Detect which cell encompasses the target text, then output its (X, Y) center coordinate. 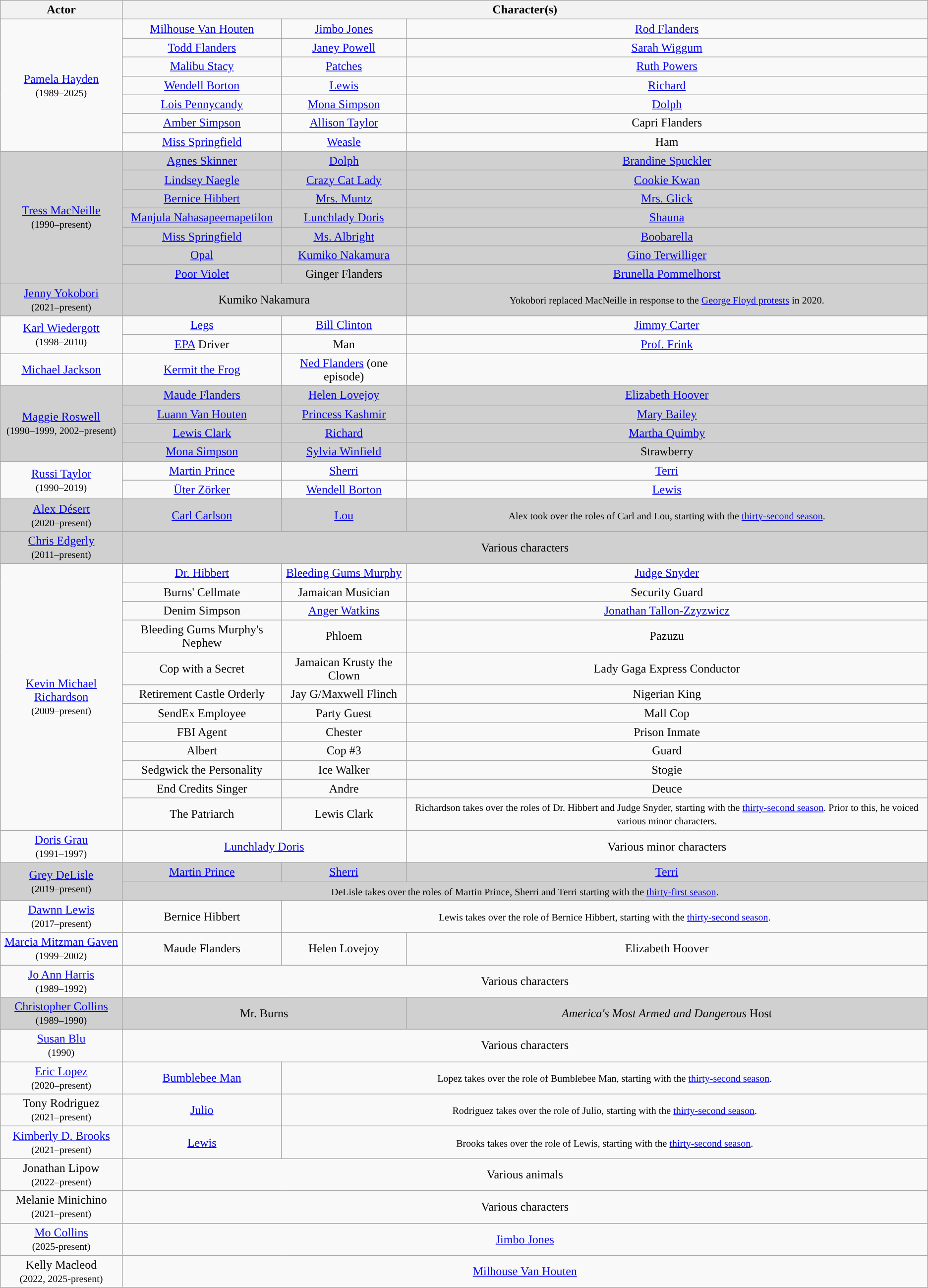
Susan Blu(1990) (61, 1045)
The Patriarch (202, 814)
Üter Zörker (202, 490)
Poor Violet (202, 274)
Bleeding Gums Murphy's Nephew (202, 637)
Guard (667, 751)
Sedgwick the Personality (202, 770)
Julio (202, 1110)
Doris Grau(1991–1997) (61, 846)
Brunella Pommelhorst (667, 274)
Marcia Mitzman Gaven(1999–2002) (61, 948)
Capri Flanders (667, 123)
Russi Taylor(1990–2019) (61, 480)
Mary Bailey (667, 414)
Boobarella (667, 237)
Princess Kashmir (344, 414)
Melanie Minichino(2021–present) (61, 1207)
Jamaican Krusty the Clown (344, 669)
Lois Pennycandy (202, 104)
Mall Cop (667, 713)
DeLisle takes over the roles of Martin Prince, Sherri and Terri starting with the thirty-first season. (524, 891)
Kevin Michael Richardson(2009–present) (61, 697)
Patches (344, 66)
Jonathan Tallon-Zzyzwicz (667, 611)
Legs (202, 325)
Allison Taylor (344, 123)
Carl Carlson (202, 515)
Ruth Powers (667, 66)
Weasle (344, 142)
Dr. Hibbert (202, 573)
Cookie Kwan (667, 180)
Nigerian King (667, 694)
Kelly Macleod(2022, 2025-present) (61, 1272)
Brandine Spuckler (667, 161)
Lopez takes over the role of Bumblebee Man, starting with the thirty-second season. (605, 1078)
Sarah Wiggum (667, 48)
Pamela Hayden(1989–2025) (61, 85)
Kermit the Frog (202, 370)
Character(s) (524, 10)
Luann Van Houten (202, 414)
Eric Lopez(2020–present) (61, 1078)
Martha Quimby (667, 433)
Dawnn Lewis(2017–present) (61, 917)
Cop #3 (344, 751)
Tony Rodriguez(2021–present) (61, 1110)
Mo Collins(2025-present) (61, 1239)
Ice Walker (344, 770)
Gino Terwilliger (667, 255)
Karl Wiedergott(1998–2010) (61, 335)
Todd Flanders (202, 48)
Prof. Frink (667, 344)
EPA Driver (202, 344)
Mr. Burns (264, 1014)
Lady Gaga Express Conductor (667, 669)
Ms. Albright (344, 237)
Jimmy Carter (667, 325)
Rod Flanders (667, 29)
Denim Simpson (202, 611)
Various minor characters (667, 846)
Maggie Roswell(1990–1999, 2002–present) (61, 424)
America's Most Armed and Dangerous Host (667, 1014)
Actor (61, 10)
Burns' Cellmate (202, 592)
Judge Snyder (667, 573)
Ginger Flanders (344, 274)
Security Guard (667, 592)
Crazy Cat Lady (344, 180)
Grey DeLisle(2019–present) (61, 881)
Chris Edgerly(2011–present) (61, 548)
Bumblebee Man (202, 1078)
Party Guest (344, 713)
Man (344, 344)
Alex took over the roles of Carl and Lou, starting with the thirty-second season. (667, 515)
Opal (202, 255)
Jenny Yokobori(2021–present) (61, 300)
Jo Ann Harris(1989–1992) (61, 981)
Stogie (667, 770)
Mrs. Glick (667, 198)
Andre (344, 789)
Chester (344, 732)
Janey Powell (344, 48)
Amber Simpson (202, 123)
Rodriguez takes over the role of Julio, starting with the thirty-second season. (605, 1110)
Bleeding Gums Murphy (344, 573)
Albert (202, 751)
Cop with a Secret (202, 669)
Phloem (344, 637)
Anger Watkins (344, 611)
Shauna (667, 217)
Malibu Stacy (202, 66)
Kimberly D. Brooks(2021–present) (61, 1143)
Michael Jackson (61, 370)
End Credits Singer (202, 789)
Strawberry (667, 452)
Retirement Castle Orderly (202, 694)
Christopher Collins(1989–1990) (61, 1014)
Jay G/Maxwell Flinch (344, 694)
Alex Désert(2020–present) (61, 515)
Lindsey Naegle (202, 180)
Prison Inmate (667, 732)
Jonathan Lipow(2022–present) (61, 1174)
Various animals (524, 1174)
Jamaican Musician (344, 592)
Tress MacNeille(1990–present) (61, 217)
Ham (667, 142)
Yokobori replaced MacNeille in response to the George Floyd protests in 2020. (667, 300)
Brooks takes over the role of Lewis, starting with the thirty-second season. (605, 1143)
Lewis takes over the role of Bernice Hibbert, starting with the thirty-second season. (605, 917)
Agnes Skinner (202, 161)
Mrs. Muntz (344, 198)
Bill Clinton (344, 325)
Sylvia Winfield (344, 452)
Deuce (667, 789)
FBI Agent (202, 732)
Pazuzu (667, 637)
Lou (344, 515)
Ned Flanders (one episode) (344, 370)
SendEx Employee (202, 713)
Manjula Nahasapeemapetilon (202, 217)
